Locate the cell with the specified text and output its [x, y] center coordinate. 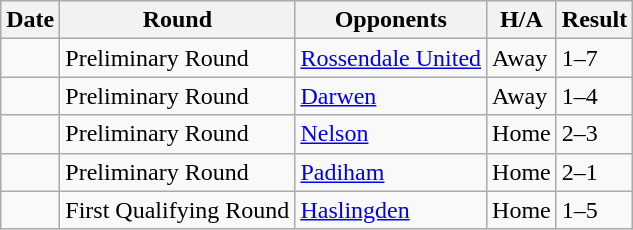
Result [594, 20]
2–3 [594, 134]
1–4 [594, 96]
First Qualifying Round [178, 210]
1–5 [594, 210]
H/A [522, 20]
Round [178, 20]
Darwen [391, 96]
Date [30, 20]
2–1 [594, 172]
Padiham [391, 172]
Haslingden [391, 210]
Nelson [391, 134]
Rossendale United [391, 58]
1–7 [594, 58]
Opponents [391, 20]
